Detect which cell encompasses the target text, then output its (X, Y) center coordinate. 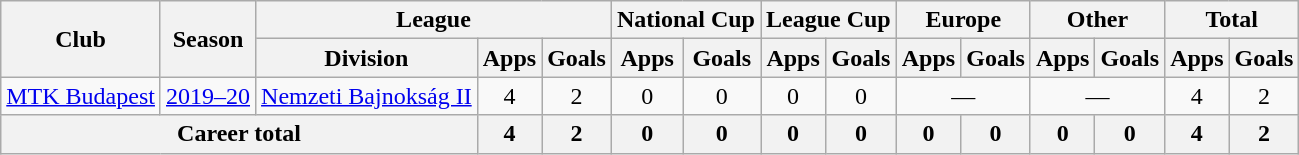
Total (1232, 20)
Europe (963, 20)
League Cup (828, 20)
National Cup (686, 20)
Career total (239, 134)
Club (81, 39)
Division (367, 58)
MTK Budapest (81, 96)
Nemzeti Bajnokság II (367, 96)
League (434, 20)
Season (208, 39)
Other (1097, 20)
2019–20 (208, 96)
